Scan for the cell matching the given text and deliver its [X, Y] coordinate at center. 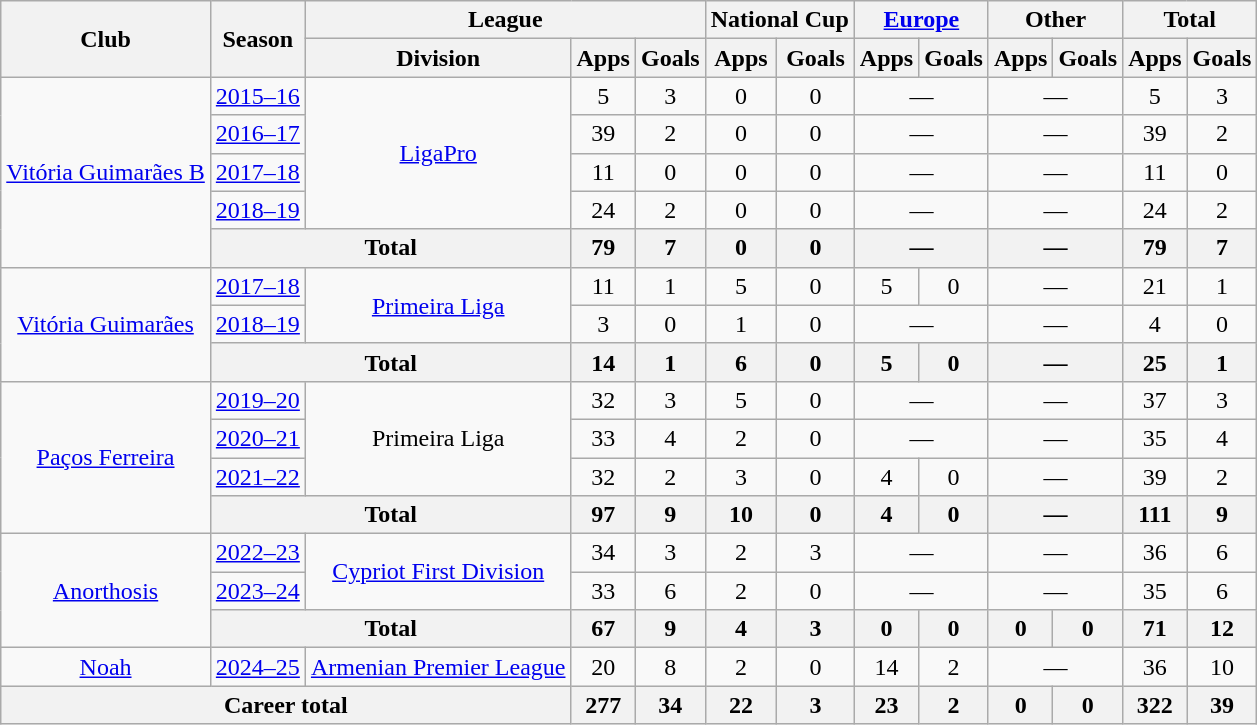
23 [886, 705]
League [505, 20]
2023–24 [258, 591]
Career total [286, 705]
Paços Ferreira [106, 457]
Noah [106, 667]
National Cup [780, 20]
277 [603, 705]
25 [1155, 362]
2020–21 [258, 438]
67 [603, 629]
Club [106, 39]
37 [1155, 400]
20 [603, 667]
2019–20 [258, 400]
111 [1155, 515]
Armenian Premier League [438, 667]
2015–16 [258, 96]
21 [1155, 286]
Europe [921, 20]
97 [603, 515]
2016–17 [258, 134]
Division [438, 58]
22 [741, 705]
2024–25 [258, 667]
Vitória Guimarães B [106, 172]
8 [670, 667]
2021–22 [258, 477]
Anorthosis [106, 591]
2022–23 [258, 553]
LigaPro [438, 153]
12 [1222, 629]
Cypriot First Division [438, 572]
71 [1155, 629]
Season [258, 39]
Vitória Guimarães [106, 324]
Other [1055, 20]
322 [1155, 705]
